Output the (x, y) coordinate of the center of the cell containing the given text.  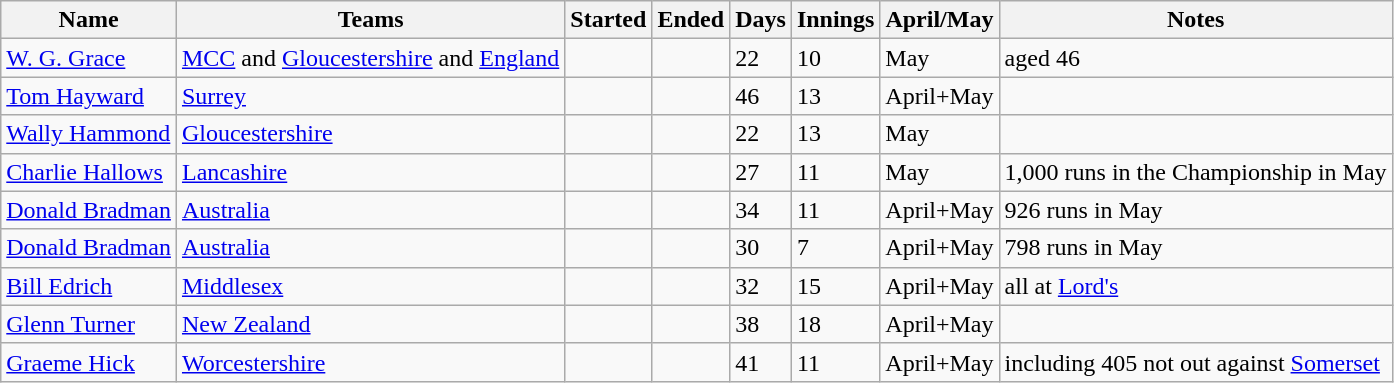
Wally Hammond (89, 134)
Lancashire (370, 172)
Name (89, 20)
Worcestershire (370, 362)
32 (761, 286)
18 (835, 324)
Glenn Turner (89, 324)
including 405 not out against Somerset (1196, 362)
Days (761, 20)
Started (608, 20)
15 (835, 286)
aged 46 (1196, 58)
38 (761, 324)
Bill Edrich (89, 286)
New Zealand (370, 324)
Teams (370, 20)
34 (761, 210)
Middlesex (370, 286)
7 (835, 248)
41 (761, 362)
1,000 runs in the Championship in May (1196, 172)
Graeme Hick (89, 362)
926 runs in May (1196, 210)
W. G. Grace (89, 58)
Notes (1196, 20)
Ended (691, 20)
10 (835, 58)
Innings (835, 20)
all at Lord's (1196, 286)
27 (761, 172)
April/May (940, 20)
798 runs in May (1196, 248)
Gloucestershire (370, 134)
30 (761, 248)
MCC and Gloucestershire and England (370, 58)
Tom Hayward (89, 96)
46 (761, 96)
Surrey (370, 96)
Charlie Hallows (89, 172)
